For the text-containing cell, return its midpoint in (x, y) coordinate format. 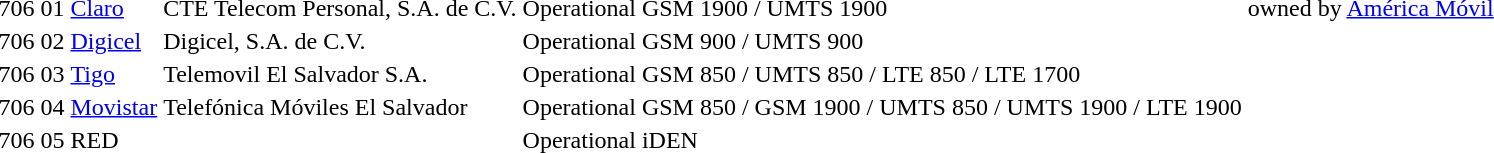
04 (52, 107)
02 (52, 41)
Movistar (114, 107)
Digicel, S.A. de C.V. (340, 41)
GSM 850 / GSM 1900 / UMTS 850 / UMTS 1900 / LTE 1900 (942, 107)
Digicel (114, 41)
Telefónica Móviles El Salvador (340, 107)
GSM 900 / UMTS 900 (942, 41)
GSM 850 / UMTS 850 / LTE 850 / LTE 1700 (942, 74)
Telemovil El Salvador S.A. (340, 74)
Tigo (114, 74)
03 (52, 74)
